From the cell containing the given text, extract its center point as (x, y) coordinate. 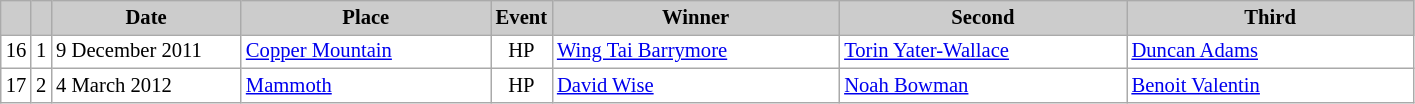
9 December 2011 (146, 51)
2 (41, 85)
Wing Tai Barrymore (696, 51)
Copper Mountain (366, 51)
Mammoth (366, 85)
17 (16, 85)
Benoit Valentin (1270, 85)
Event (522, 17)
Noah Bowman (982, 85)
Second (982, 17)
4 March 2012 (146, 85)
Place (366, 17)
1 (41, 51)
Third (1270, 17)
David Wise (696, 85)
Duncan Adams (1270, 51)
16 (16, 51)
Winner (696, 17)
Torin Yater-Wallace (982, 51)
Date (146, 17)
